Extract the (X, Y) coordinate from the center of the cell holding the provided text.  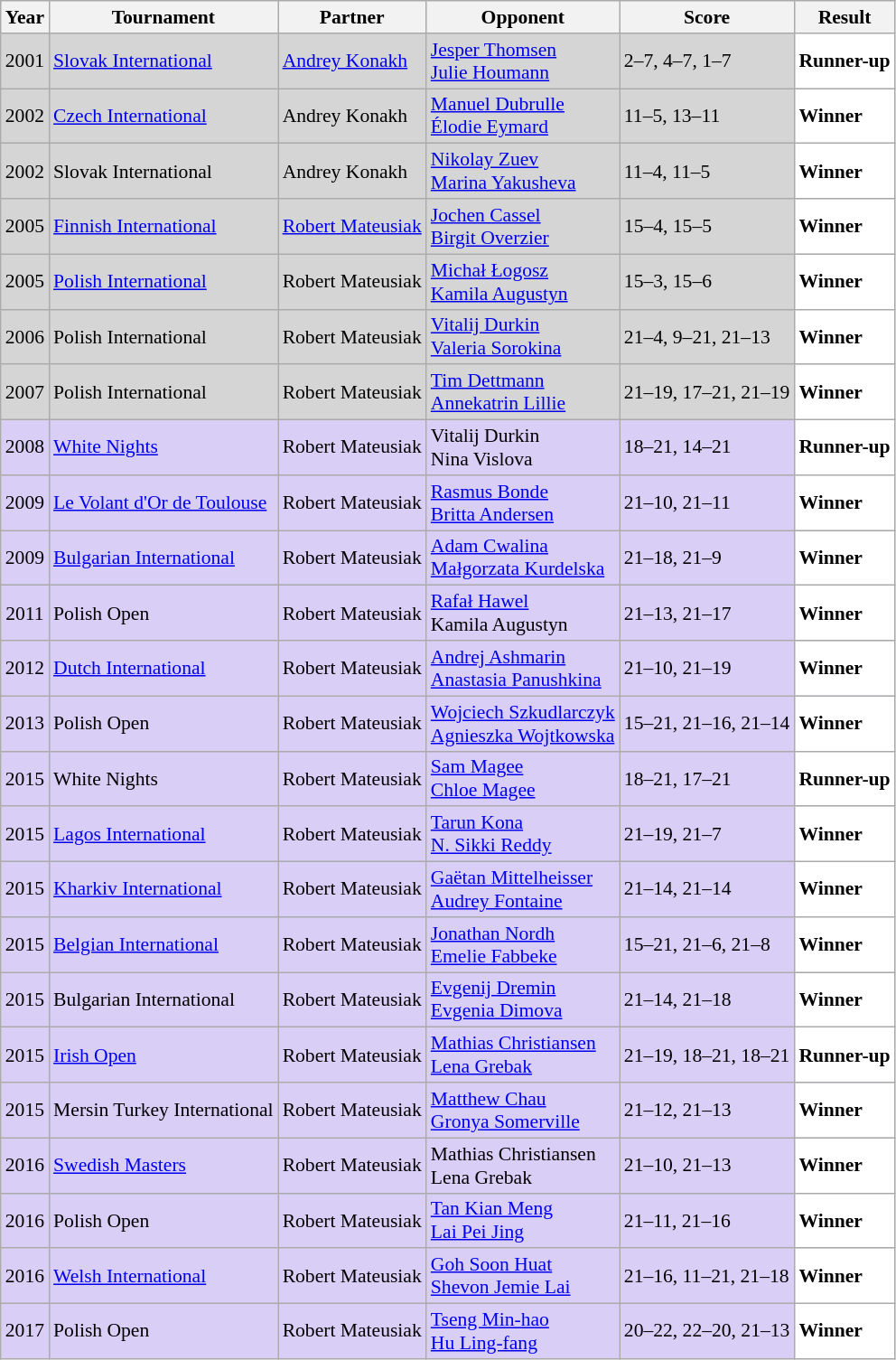
2006 (25, 336)
21–10, 21–11 (707, 502)
Irish Open (163, 1055)
21–14, 21–18 (707, 999)
Belgian International (163, 945)
2013 (25, 723)
Mersin Turkey International (163, 1110)
Wojciech Szkudlarczyk Agnieszka Wojtkowska (523, 723)
Sam Magee Chloe Magee (523, 779)
Partner (352, 17)
Rafał Hawel Kamila Augustyn (523, 613)
2–7, 4–7, 1–7 (707, 61)
21–10, 21–13 (707, 1166)
21–14, 21–14 (707, 889)
Welsh International (163, 1276)
2008 (25, 448)
Nikolay Zuev Marina Yakusheva (523, 172)
11–4, 11–5 (707, 172)
21–19, 17–21, 21–19 (707, 392)
18–21, 14–21 (707, 448)
Score (707, 17)
Tseng Min-hao Hu Ling-fang (523, 1332)
Kharkiv International (163, 889)
Matthew Chau Gronya Somerville (523, 1110)
Swedish Masters (163, 1166)
11–5, 13–11 (707, 116)
Jochen Cassel Birgit Overzier (523, 226)
Finnish International (163, 226)
21–12, 21–13 (707, 1110)
Andrej Ashmarin Anastasia Panushkina (523, 669)
Gaëtan Mittelheisser Audrey Fontaine (523, 889)
21–10, 21–19 (707, 669)
21–18, 21–9 (707, 558)
2017 (25, 1332)
Czech International (163, 116)
Tournament (163, 17)
Opponent (523, 17)
Le Volant d'Or de Toulouse (163, 502)
Adam Cwalina Małgorzata Kurdelska (523, 558)
Vitalij Durkin Nina Vislova (523, 448)
Manuel Dubrulle Élodie Eymard (523, 116)
Dutch International (163, 669)
15–4, 15–5 (707, 226)
Michał Łogosz Kamila Augustyn (523, 282)
21–13, 21–17 (707, 613)
Jonathan Nordh Emelie Fabbeke (523, 945)
18–21, 17–21 (707, 779)
21–4, 9–21, 21–13 (707, 336)
Tarun Kona N. Sikki Reddy (523, 835)
Rasmus Bonde Britta Andersen (523, 502)
Evgenij Dremin Evgenia Dimova (523, 999)
21–19, 21–7 (707, 835)
2011 (25, 613)
21–11, 21–16 (707, 1220)
15–21, 21–16, 21–14 (707, 723)
Tim Dettmann Annekatrin Lillie (523, 392)
15–21, 21–6, 21–8 (707, 945)
Lagos International (163, 835)
15–3, 15–6 (707, 282)
Year (25, 17)
2007 (25, 392)
Result (844, 17)
Vitalij Durkin Valeria Sorokina (523, 336)
Goh Soon Huat Shevon Jemie Lai (523, 1276)
2012 (25, 669)
Jesper Thomsen Julie Houmann (523, 61)
21–16, 11–21, 21–18 (707, 1276)
2001 (25, 61)
21–19, 18–21, 18–21 (707, 1055)
20–22, 22–20, 21–13 (707, 1332)
Tan Kian Meng Lai Pei Jing (523, 1220)
